Determine the [X, Y] coordinate at the center of the cell enclosing the given text.  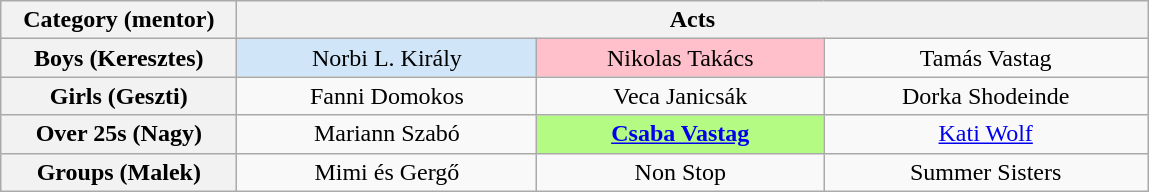
Groups (Malek) [119, 172]
Boys (Keresztes) [119, 58]
Acts [692, 20]
Nikolas Takács [680, 58]
Fanni Domokos [387, 96]
Mariann Szabó [387, 134]
Norbi L. Király [387, 58]
Veca Janicsák [680, 96]
Category (mentor) [119, 20]
Tamás Vastag [986, 58]
Girls (Geszti) [119, 96]
Csaba Vastag [680, 134]
Over 25s (Nagy) [119, 134]
Non Stop [680, 172]
Mimi és Gergő [387, 172]
Kati Wolf [986, 134]
Dorka Shodeinde [986, 96]
Summer Sisters [986, 172]
